Locate the cell with the specified text and output its (X, Y) center coordinate. 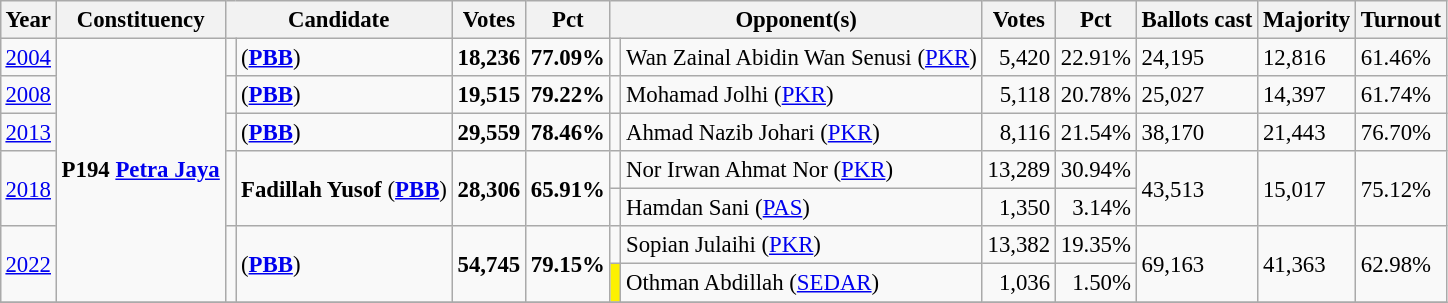
20.78% (1096, 95)
75.12% (1402, 188)
1,350 (1018, 208)
13,289 (1018, 170)
69,163 (1196, 264)
78.46% (568, 133)
12,816 (1307, 57)
79.22% (568, 95)
29,559 (488, 133)
19.35% (1096, 245)
38,170 (1196, 133)
79.15% (568, 264)
Opponent(s) (796, 20)
43,513 (1196, 188)
2022 (28, 264)
24,195 (1196, 57)
8,116 (1018, 133)
76.70% (1402, 133)
Fadillah Yusof (PBB) (344, 188)
14,397 (1307, 95)
Othman Abdillah (SEDAR) (802, 283)
54,745 (488, 264)
Majority (1307, 20)
19,515 (488, 95)
3.14% (1096, 208)
Mohamad Jolhi (PKR) (802, 95)
18,236 (488, 57)
61.74% (1402, 95)
13,382 (1018, 245)
25,027 (1196, 95)
65.91% (568, 188)
P194 Petra Jaya (140, 170)
1,036 (1018, 283)
41,363 (1307, 264)
61.46% (1402, 57)
30.94% (1096, 170)
Wan Zainal Abidin Wan Senusi (PKR) (802, 57)
Constituency (140, 20)
Nor Irwan Ahmat Nor (PKR) (802, 170)
2008 (28, 95)
22.91% (1096, 57)
2004 (28, 57)
5,118 (1018, 95)
21.54% (1096, 133)
Hamdan Sani (PAS) (802, 208)
2013 (28, 133)
Candidate (338, 20)
Turnout (1402, 20)
2018 (28, 188)
Sopian Julaihi (PKR) (802, 245)
Ahmad Nazib Johari (PKR) (802, 133)
21,443 (1307, 133)
62.98% (1402, 264)
Ballots cast (1196, 20)
15,017 (1307, 188)
Year (28, 20)
28,306 (488, 188)
1.50% (1096, 283)
5,420 (1018, 57)
77.09% (568, 57)
